Search for the cell housing the specified text and yield its (X, Y) center coordinate. 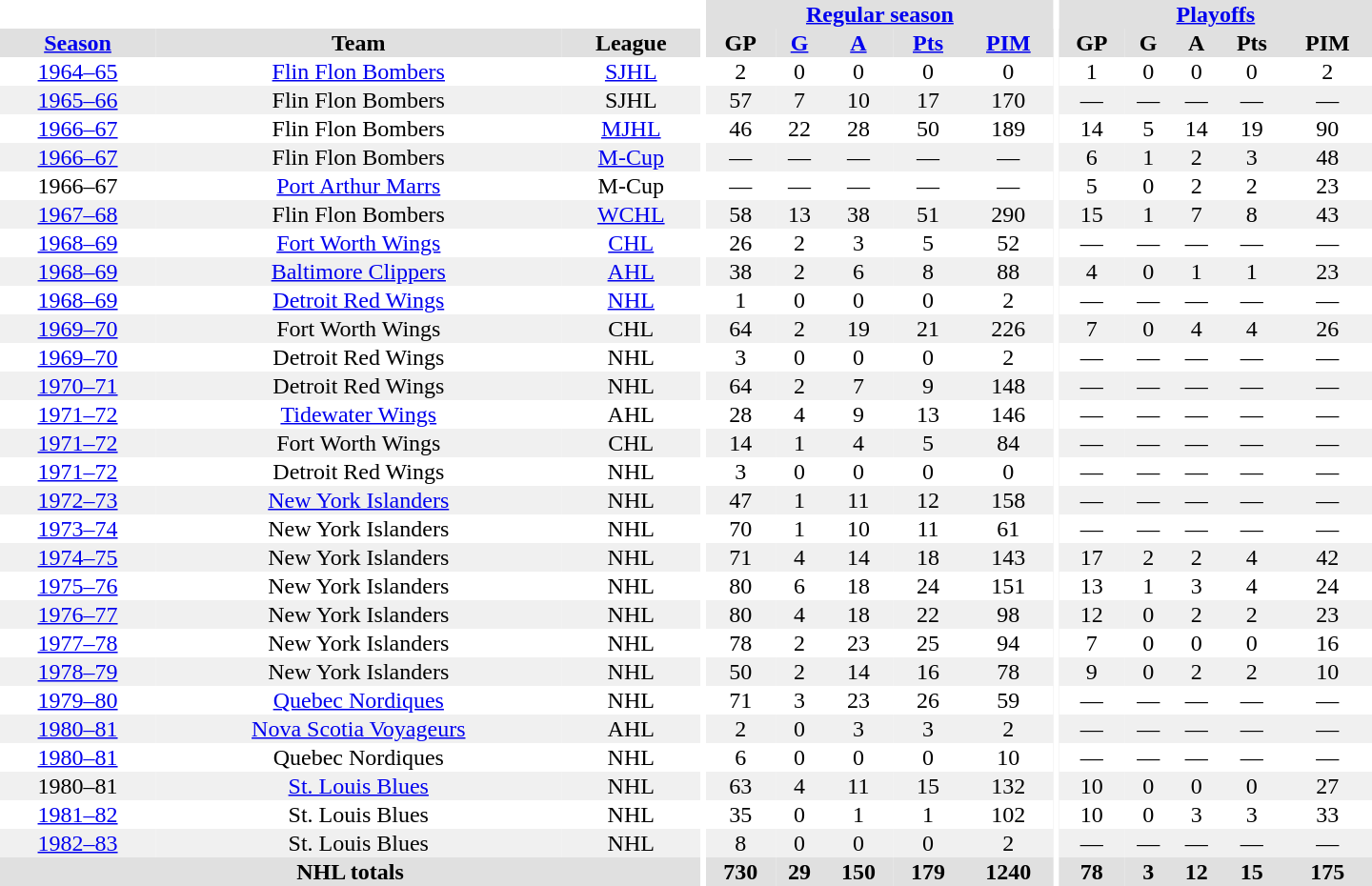
1977–78 (78, 643)
Tidewater Wings (358, 414)
NHL totals (351, 872)
58 (741, 214)
21 (928, 329)
84 (1009, 443)
WCHL (631, 214)
70 (741, 529)
179 (928, 872)
46 (741, 129)
51 (928, 214)
151 (1009, 586)
1964–65 (78, 71)
730 (741, 872)
175 (1328, 872)
1965–66 (78, 100)
33 (1328, 815)
1970–71 (78, 386)
Team (358, 43)
1240 (1009, 872)
42 (1328, 557)
48 (1328, 157)
52 (1009, 243)
170 (1009, 100)
88 (1009, 272)
Playoffs (1216, 14)
Regular season (880, 14)
98 (1009, 614)
90 (1328, 129)
132 (1009, 786)
150 (857, 872)
1973–74 (78, 529)
35 (741, 815)
29 (800, 872)
158 (1009, 500)
43 (1328, 214)
League (631, 43)
226 (1009, 329)
1976–77 (78, 614)
Season (78, 43)
1981–82 (78, 815)
Port Arthur Marrs (358, 186)
290 (1009, 214)
102 (1009, 815)
1979–80 (78, 700)
MJHL (631, 129)
47 (741, 500)
63 (741, 786)
Baltimore Clippers (358, 272)
61 (1009, 529)
148 (1009, 386)
27 (1328, 786)
1982–83 (78, 843)
59 (1009, 700)
57 (741, 100)
94 (1009, 643)
143 (1009, 557)
1975–76 (78, 586)
146 (1009, 414)
189 (1009, 129)
1972–73 (78, 500)
25 (928, 643)
1978–79 (78, 672)
1974–75 (78, 557)
Nova Scotia Voyageurs (358, 729)
1967–68 (78, 214)
